From the cell containing the given text, extract its center point as (X, Y) coordinate. 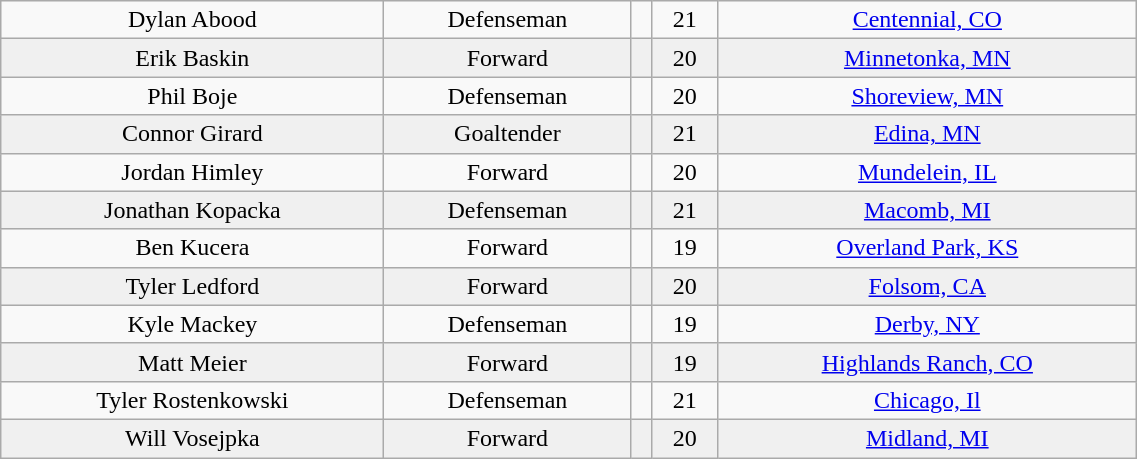
Midland, MI (928, 438)
Erik Baskin (192, 58)
Derby, NY (928, 324)
Connor Girard (192, 134)
Phil Boje (192, 96)
Jordan Himley (192, 172)
Highlands Ranch, CO (928, 362)
Kyle Mackey (192, 324)
Shoreview, MN (928, 96)
Mundelein, IL (928, 172)
Tyler Ledford (192, 286)
Edina, MN (928, 134)
Jonathan Kopacka (192, 210)
Chicago, Il (928, 400)
Goaltender (508, 134)
Macomb, MI (928, 210)
Dylan Abood (192, 20)
Ben Kucera (192, 248)
Matt Meier (192, 362)
Tyler Rostenkowski (192, 400)
Overland Park, KS (928, 248)
Centennial, CO (928, 20)
Folsom, CA (928, 286)
Minnetonka, MN (928, 58)
Will Vosejpka (192, 438)
